Search for the cell housing the specified text and yield its (x, y) center coordinate. 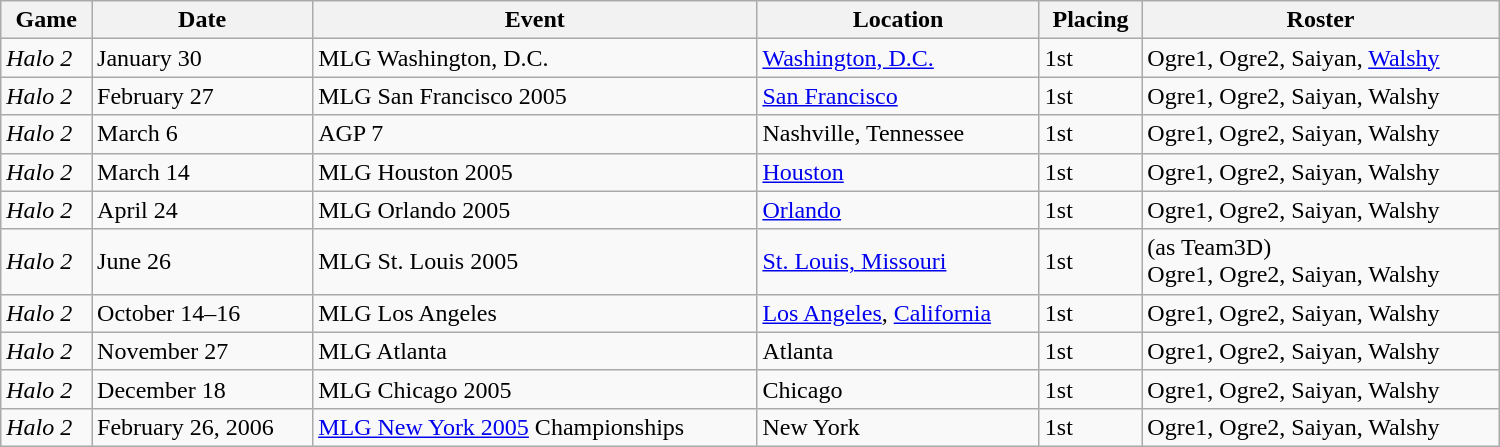
Washington, D.C. (898, 58)
January 30 (202, 58)
Orlando (898, 210)
February 26, 2006 (202, 427)
MLG Los Angeles (535, 313)
Roster (1320, 20)
New York (898, 427)
Location (898, 20)
Date (202, 20)
Los Angeles, California (898, 313)
March 14 (202, 172)
December 18 (202, 389)
MLG Orlando 2005 (535, 210)
San Francisco (898, 96)
MLG Chicago 2005 (535, 389)
(as Team3D) Ogre1, Ogre2, Saiyan, Walshy (1320, 262)
Houston (898, 172)
March 6 (202, 134)
Atlanta (898, 351)
MLG Atlanta (535, 351)
Placing (1090, 20)
St. Louis, Missouri (898, 262)
October 14–16 (202, 313)
AGP 7 (535, 134)
Nashville, Tennessee (898, 134)
MLG St. Louis 2005 (535, 262)
Event (535, 20)
February 27 (202, 96)
April 24 (202, 210)
November 27 (202, 351)
June 26 (202, 262)
MLG New York 2005 Championships (535, 427)
MLG San Francisco 2005 (535, 96)
MLG Houston 2005 (535, 172)
Game (46, 20)
Chicago (898, 389)
MLG Washington, D.C. (535, 58)
